Locate the cell with the specified text and output its [x, y] center coordinate. 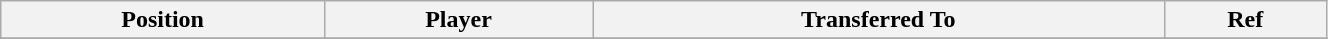
Ref [1245, 20]
Position [163, 20]
Transferred To [878, 20]
Player [458, 20]
